Pinpoint the cell where the given text exists, returning its [x, y] midpoint coordinate. 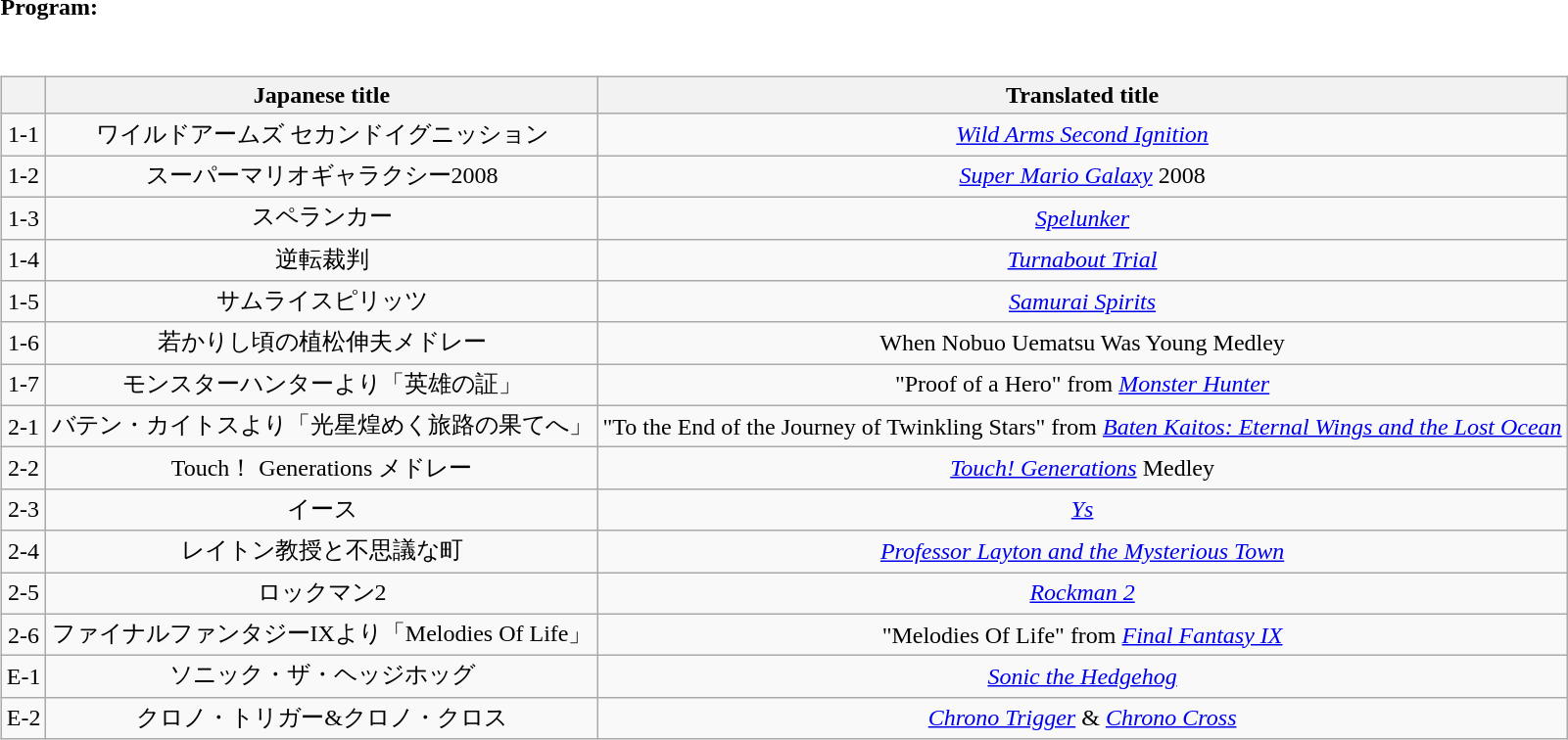
2-3 [24, 509]
When Nobuo Uematsu Was Young Medley [1082, 343]
E-1 [24, 677]
若かりし頃の植松伸夫メドレー [321, 343]
1-7 [24, 386]
Spelunker [1082, 217]
1-6 [24, 343]
2-4 [24, 552]
Ys [1082, 509]
ソニック・ザ・ヘッジホッグ [321, 677]
"Proof of a Hero" from Monster Hunter [1082, 386]
Chrono Trigger & Chrono Cross [1082, 718]
ワイルドアームズ セカンドイグニッション [321, 135]
Rockman 2 [1082, 593]
Turnabout Trial [1082, 260]
Samurai Spirits [1082, 301]
サムライスピリッツ [321, 301]
Professor Layton and the Mysterious Town [1082, 552]
逆転裁判 [321, 260]
Wild Arms Second Ignition [1082, 135]
レイトン教授と不思議な町 [321, 552]
Touch! Generations Medley [1082, 468]
Japanese title [321, 95]
スペランカー [321, 217]
1-2 [24, 176]
E-2 [24, 718]
Super Mario Galaxy 2008 [1082, 176]
"Melodies Of Life" from Final Fantasy IX [1082, 634]
"To the End of the Journey of Twinkling Stars" from Baten Kaitos: Eternal Wings and the Lost Ocean [1082, 427]
Touch！ Generations メドレー [321, 468]
2-2 [24, 468]
1-1 [24, 135]
1-4 [24, 260]
クロノ・トリガー&クロノ・クロス [321, 718]
2-5 [24, 593]
1-3 [24, 217]
スーパーマリオギャラクシー2008 [321, 176]
モンスターハンターより「英雄の証」 [321, 386]
ロックマン2 [321, 593]
イース [321, 509]
Sonic the Hedgehog [1082, 677]
2-6 [24, 634]
2-1 [24, 427]
1-5 [24, 301]
バテン・カイトスより「光星煌めく旅路の果てへ」 [321, 427]
ファイナルファンタジーIXより「Melodies Of Life」 [321, 634]
Translated title [1082, 95]
